Extract the [x, y] coordinate from the center of the cell holding the provided text.  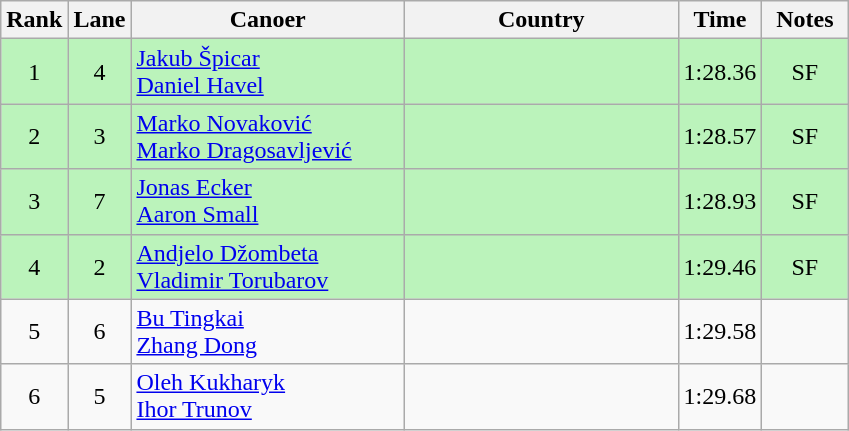
Jonas EckerAaron Small [268, 202]
Lane [100, 20]
1 [34, 72]
Bu TingkaiZhang Dong [268, 332]
Jakub ŠpicarDaniel Havel [268, 72]
Notes [805, 20]
Oleh KukharykIhor Trunov [268, 396]
Marko NovakovićMarko Dragosavljević [268, 136]
1:28.93 [720, 202]
1:28.36 [720, 72]
7 [100, 202]
1:29.46 [720, 266]
Andjelo DžombetaVladimir Torubarov [268, 266]
Time [720, 20]
Rank [34, 20]
Country [541, 20]
Canoer [268, 20]
1:29.58 [720, 332]
1:28.57 [720, 136]
1:29.68 [720, 396]
